Return the [X, Y] coordinate for the center point of the cell that contains the specified text.  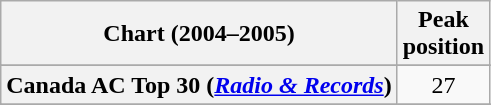
Chart (2004–2005) [199, 34]
Peakposition [443, 34]
Canada AC Top 30 (Radio & Records) [199, 85]
27 [443, 85]
